Output the [x, y] coordinate of the center of the cell containing the given text.  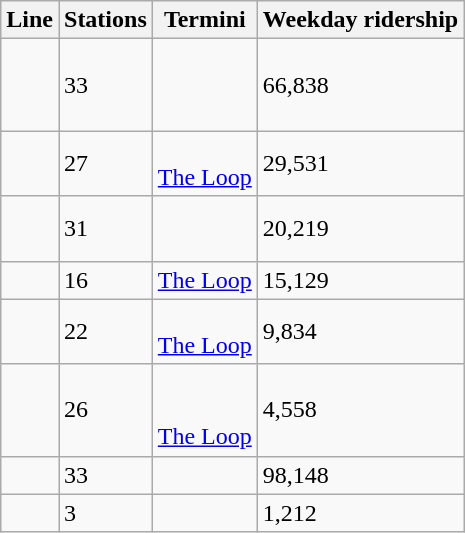
4,558 [360, 410]
9,834 [360, 332]
16 [105, 280]
66,838 [360, 85]
Line [30, 20]
1,212 [360, 513]
Termini [204, 20]
98,148 [360, 475]
Weekday ridership [360, 20]
20,219 [360, 228]
27 [105, 164]
Stations [105, 20]
26 [105, 410]
22 [105, 332]
15,129 [360, 280]
31 [105, 228]
29,531 [360, 164]
3 [105, 513]
